Search for the cell housing the specified text and yield its (x, y) center coordinate. 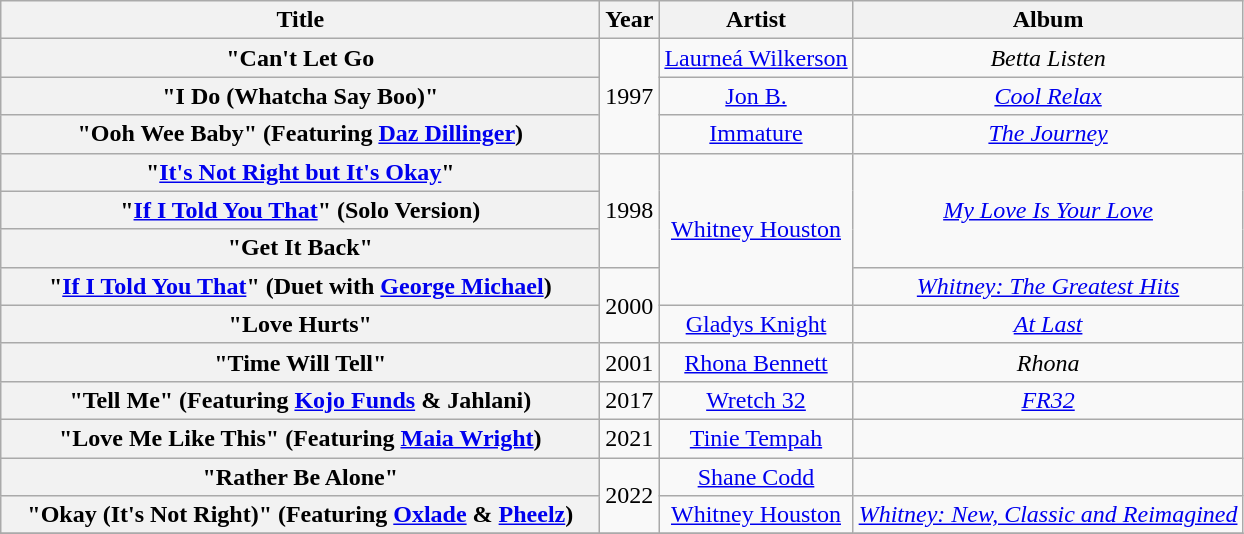
My Love Is Your Love (1048, 210)
"If I Told You That" (Solo Version) (300, 210)
Whitney: The Greatest Hits (1048, 286)
Jon B. (756, 96)
"Can't Let Go (300, 58)
FR32 (1048, 400)
Whitney: New, Classic and Reimagined (1048, 515)
2000 (630, 305)
At Last (1048, 324)
"It's Not Right but It's Okay" (300, 172)
Artist (756, 20)
"Get It Back" (300, 248)
1997 (630, 96)
"Time Will Tell" (300, 362)
1998 (630, 210)
2021 (630, 438)
2017 (630, 400)
"I Do (Whatcha Say Boo)" (300, 96)
Immature (756, 134)
Wretch 32 (756, 400)
Gladys Knight (756, 324)
"Rather Be Alone" (300, 477)
Betta Listen (1048, 58)
Shane Codd (756, 477)
"Okay (It's Not Right)" (Featuring Oxlade & Pheelz) (300, 515)
Year (630, 20)
Album (1048, 20)
Laurneá Wilkerson (756, 58)
2001 (630, 362)
Rhona Bennett (756, 362)
The Journey (1048, 134)
2022 (630, 496)
Tinie Tempah (756, 438)
"Love Hurts" (300, 324)
"Tell Me" (Featuring Kojo Funds & Jahlani) (300, 400)
"If I Told You That" (Duet with George Michael) (300, 286)
"Ooh Wee Baby" (Featuring Daz Dillinger) (300, 134)
Cool Relax (1048, 96)
Title (300, 20)
"Love Me Like This" (Featuring Maia Wright) (300, 438)
Rhona (1048, 362)
